Locate the cell with the specified text and output its (x, y) center coordinate. 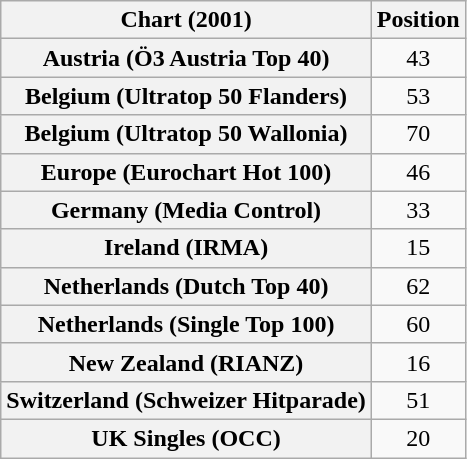
43 (418, 58)
Position (418, 20)
Europe (Eurochart Hot 100) (186, 172)
15 (418, 248)
Ireland (IRMA) (186, 248)
Netherlands (Single Top 100) (186, 324)
Netherlands (Dutch Top 40) (186, 286)
53 (418, 96)
20 (418, 438)
46 (418, 172)
60 (418, 324)
Austria (Ö3 Austria Top 40) (186, 58)
Switzerland (Schweizer Hitparade) (186, 400)
Belgium (Ultratop 50 Flanders) (186, 96)
Chart (2001) (186, 20)
Belgium (Ultratop 50 Wallonia) (186, 134)
16 (418, 362)
New Zealand (RIANZ) (186, 362)
51 (418, 400)
Germany (Media Control) (186, 210)
70 (418, 134)
33 (418, 210)
UK Singles (OCC) (186, 438)
62 (418, 286)
